Locate the cell with the specified text and output its (x, y) center coordinate. 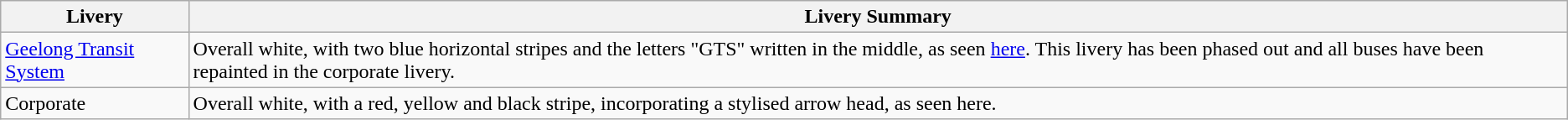
Livery (95, 17)
Corporate (95, 103)
Geelong Transit System (95, 60)
Overall white, with a red, yellow and black stripe, incorporating a stylised arrow head, as seen here. (878, 103)
Livery Summary (878, 17)
